Search for the cell housing the specified text and yield its (x, y) center coordinate. 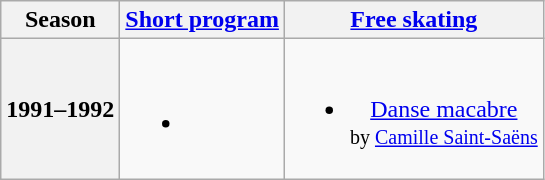
Short program (202, 20)
1991–1992 (60, 109)
Season (60, 20)
Free skating (414, 20)
Danse macabre by Camille Saint-Saëns (414, 109)
